Determine the [X, Y] coordinate at the center of the cell enclosing the given text.  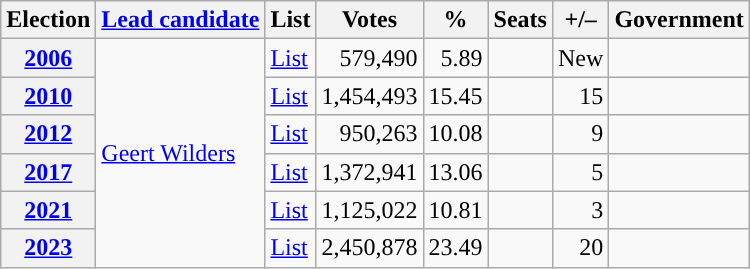
Seats [520, 20]
10.81 [456, 210]
Votes [370, 20]
+/– [580, 20]
New [580, 58]
23.49 [456, 248]
15.45 [456, 96]
% [456, 20]
Election [48, 20]
Lead candidate [180, 20]
2,450,878 [370, 248]
Government [679, 20]
2017 [48, 172]
5 [580, 172]
950,263 [370, 134]
579,490 [370, 58]
1,372,941 [370, 172]
3 [580, 210]
1,125,022 [370, 210]
2010 [48, 96]
5.89 [456, 58]
15 [580, 96]
Geert Wilders [180, 153]
1,454,493 [370, 96]
9 [580, 134]
2012 [48, 134]
10.08 [456, 134]
20 [580, 248]
2023 [48, 248]
2021 [48, 210]
13.06 [456, 172]
2006 [48, 58]
